Return [X, Y] of the center of cell containing provided text 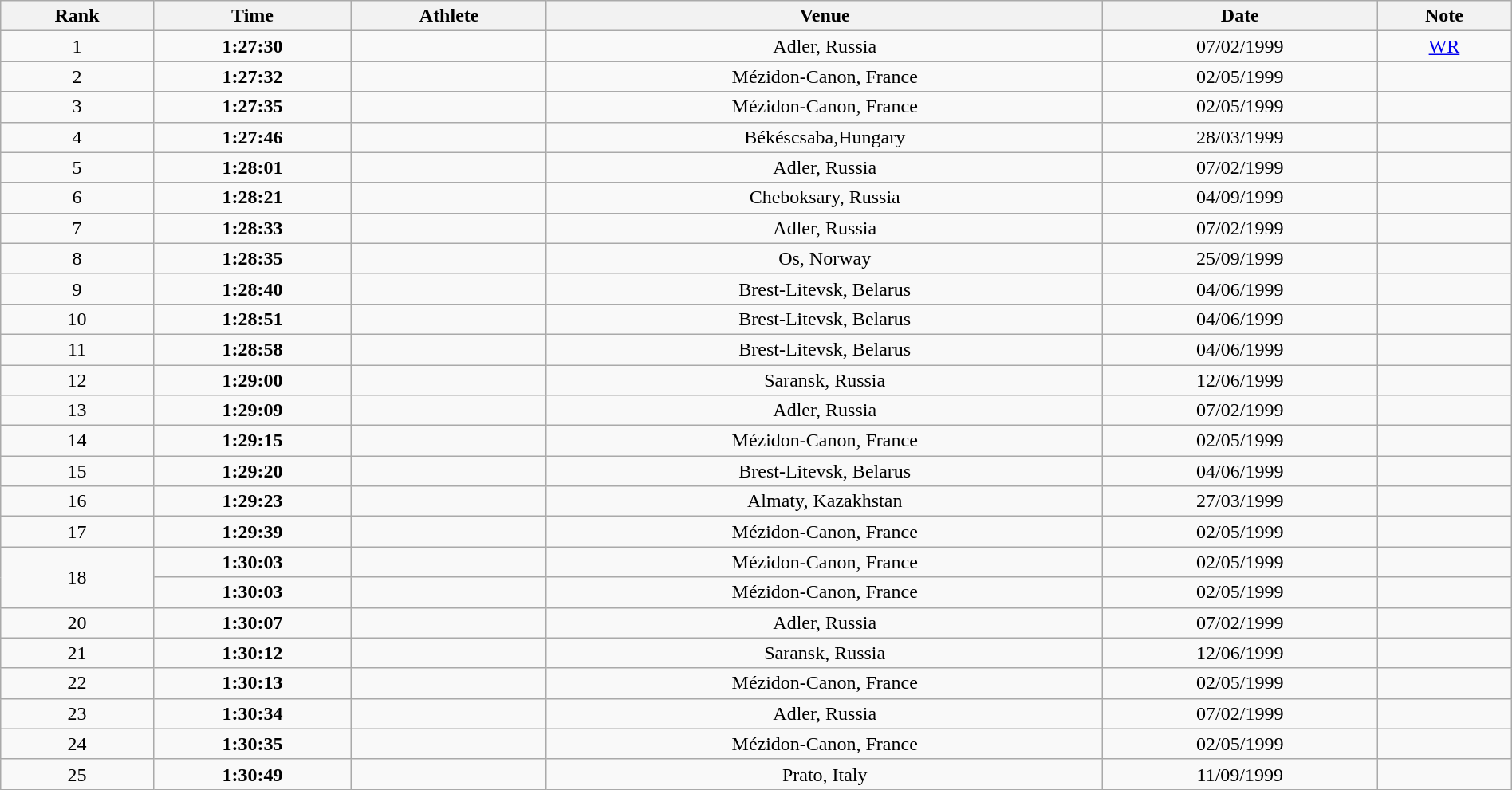
12 [77, 380]
1:27:46 [252, 137]
28/03/1999 [1240, 137]
5 [77, 167]
1 [77, 46]
9 [77, 289]
Venue [825, 16]
1:29:23 [252, 501]
11/09/1999 [1240, 774]
1:28:01 [252, 167]
1:29:39 [252, 532]
15 [77, 471]
Date [1240, 16]
Prato, Italy [825, 774]
Os, Norway [825, 258]
17 [77, 532]
14 [77, 441]
8 [77, 258]
1:27:32 [252, 77]
1:28:51 [252, 319]
18 [77, 577]
1:29:15 [252, 441]
16 [77, 501]
22 [77, 683]
04/09/1999 [1240, 198]
WR [1445, 46]
Almaty, Kazakhstan [825, 501]
1:27:35 [252, 107]
27/03/1999 [1240, 501]
2 [77, 77]
3 [77, 107]
10 [77, 319]
Note [1445, 16]
1:29:00 [252, 380]
4 [77, 137]
1:30:13 [252, 683]
Békéscsaba,Hungary [825, 137]
20 [77, 623]
1:29:09 [252, 411]
Cheboksary, Russia [825, 198]
1:28:35 [252, 258]
Athlete [450, 16]
6 [77, 198]
25/09/1999 [1240, 258]
1:30:35 [252, 744]
25 [77, 774]
1:30:12 [252, 653]
1:29:20 [252, 471]
1:27:30 [252, 46]
1:28:33 [252, 228]
1:28:21 [252, 198]
7 [77, 228]
24 [77, 744]
Rank [77, 16]
1:30:07 [252, 623]
23 [77, 713]
1:30:49 [252, 774]
13 [77, 411]
1:28:40 [252, 289]
11 [77, 349]
Time [252, 16]
21 [77, 653]
1:28:58 [252, 349]
1:30:34 [252, 713]
